Output the [x, y] coordinate of the center of the cell containing the given text.  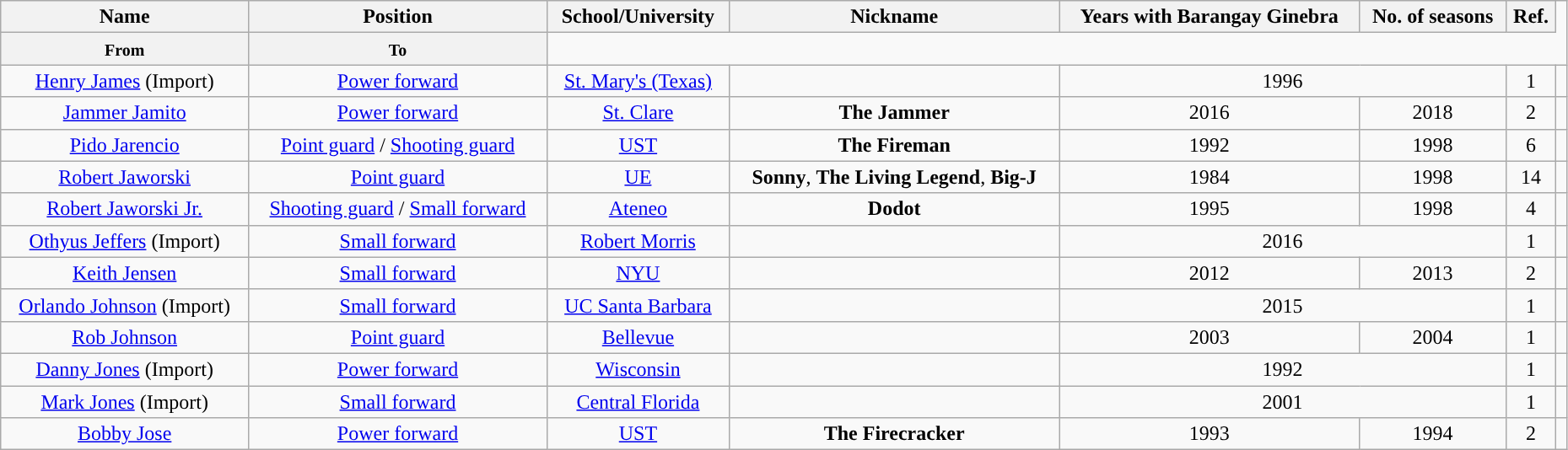
Nickname [894, 17]
Central Florida [638, 402]
Wisconsin [638, 369]
1993 [1210, 434]
NYU [638, 273]
2012 [1210, 273]
2001 [1282, 402]
1984 [1210, 177]
14 [1531, 177]
Rob Johnson [125, 337]
Ref. [1531, 17]
Pido Jarencio [125, 145]
1996 [1282, 81]
1995 [1210, 209]
School/University [638, 17]
Sonny, The Living Legend, Big-J [894, 177]
UC Santa Barbara [638, 305]
Orlando Johnson (Import) [125, 305]
The Fireman [894, 145]
Henry James (Import) [125, 81]
Danny Jones (Import) [125, 369]
Ateneo [638, 209]
No. of seasons [1432, 17]
Position [398, 17]
Mark Jones (Import) [125, 402]
Bellevue [638, 337]
Robert Jaworski Jr. [125, 209]
1994 [1432, 434]
Point guard / Shooting guard [398, 145]
St. Clare [638, 113]
Name [125, 17]
2015 [1282, 305]
6 [1531, 145]
4 [1531, 209]
The Firecracker [894, 434]
Keith Jensen [125, 273]
Robert Jaworski [125, 177]
To [398, 49]
Jammer Jamito [125, 113]
Bobby Jose [125, 434]
Shooting guard / Small forward [398, 209]
UE [638, 177]
Years with Barangay Ginebra [1210, 17]
From [125, 49]
Robert Morris [638, 241]
Dodot [894, 209]
The Jammer [894, 113]
Othyus Jeffers (Import) [125, 241]
2013 [1432, 273]
2018 [1432, 113]
St. Mary's (Texas) [638, 81]
2004 [1432, 337]
2003 [1210, 337]
